Pinpoint the cell where the given text exists, returning its (x, y) midpoint coordinate. 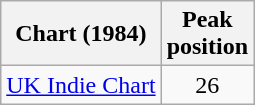
UK Indie Chart (81, 85)
Peakposition (207, 34)
26 (207, 85)
Chart (1984) (81, 34)
